Output the [X, Y] coordinate of the center of the cell containing the given text.  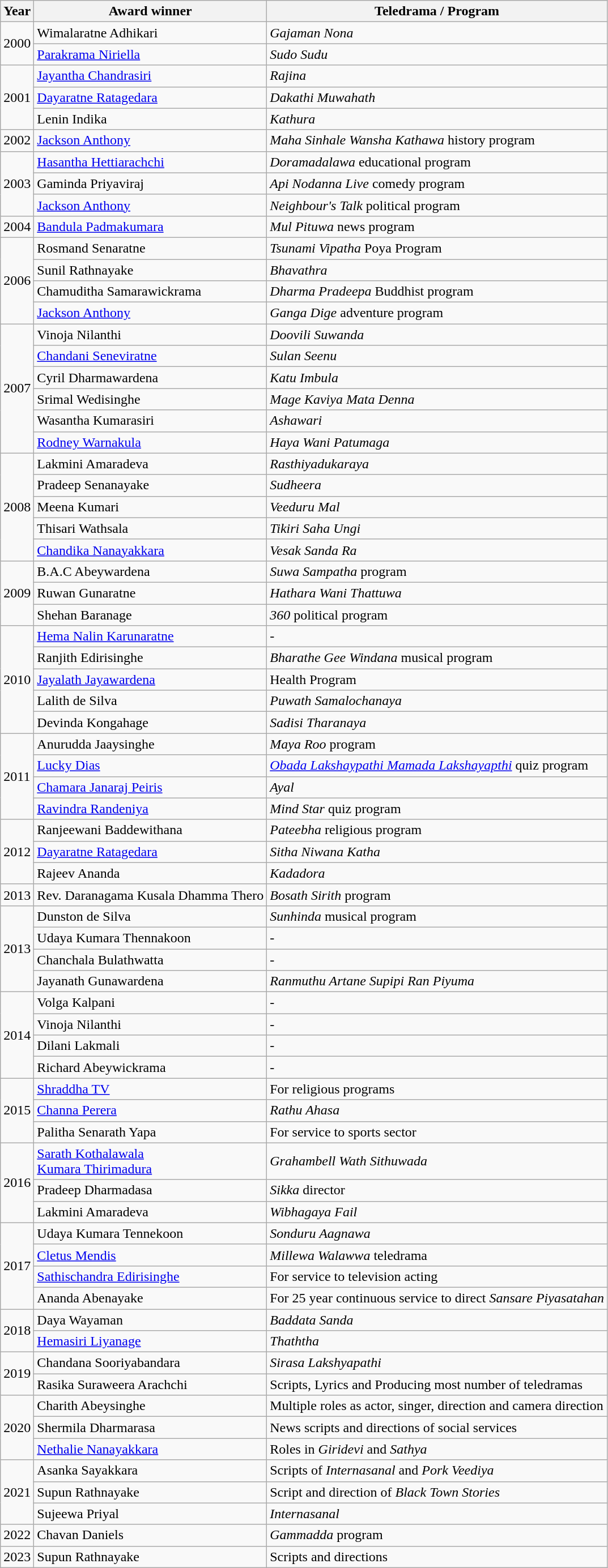
Kadadora [437, 873]
Scripts, Lyrics and Producing most number of teledramas [437, 1385]
Lalith de Silva [151, 701]
Sathischandra Edirisinghe [151, 1276]
Sudo Sudu [437, 54]
2001 [17, 97]
Suwa Sampatha program [437, 571]
2021 [17, 1492]
Sonduru Aagnawa [437, 1233]
Meena Kumari [151, 507]
2014 [17, 1035]
Baddata Sanda [437, 1320]
Ganga Dige adventure program [437, 313]
Rathu Ahasa [437, 1110]
Asanka Sayakkara [151, 1471]
Sunhinda musical program [437, 916]
Udaya Kumara Tennekoon [151, 1233]
Year [17, 11]
For service to sports sector [437, 1132]
Rajeev Ananda [151, 873]
Ranjeewani Baddewithana [151, 830]
Hemasiri Liyanage [151, 1341]
Mul Pituwa news program [437, 227]
Doramadalawa educational program [437, 162]
Rasthiyadukaraya [437, 464]
Thisari Wathsala [151, 528]
2015 [17, 1110]
2010 [17, 680]
Sarath Kothalawala Kumara Thirimadura [151, 1161]
For service to television acting [437, 1276]
Puwath Samalochanaya [437, 701]
Multiple roles as actor, singer, direction and camera direction [437, 1406]
Sujeewa Priyal [151, 1514]
Shehan Baranage [151, 614]
2017 [17, 1266]
Channa Perera [151, 1110]
Anurudda Jaaysinghe [151, 744]
2020 [17, 1428]
Tikiri Saha Ungi [437, 528]
Scripts of Internasanal and Pork Veediya [437, 1471]
2000 [17, 44]
Lenin Indika [151, 119]
Pradeep Dharmadasa [151, 1190]
2004 [17, 227]
Gammadda program [437, 1535]
2022 [17, 1535]
2008 [17, 507]
Millewa Walawwa teledrama [437, 1255]
Daya Wayaman [151, 1320]
Maya Roo program [437, 744]
Award winner [151, 11]
Hathara Wani Thattuwa [437, 593]
360 political program [437, 614]
Chandani Seneviratne [151, 356]
Teledrama / Program [437, 11]
Tsunami Vipatha Poya Program [437, 248]
For religious programs [437, 1089]
Wimalaratne Adhikari [151, 33]
Hasantha Hettiarachchi [151, 162]
Parakrama Niriella [151, 54]
Chamuditha Samarawickrama [151, 292]
Sikka director [437, 1190]
Ayal [437, 787]
For 25 year continuous service to direct Sansare Piyasatahan [437, 1298]
Srimal Wedisinghe [151, 399]
Chandana Sooriyabandara [151, 1363]
Ananda Abenayake [151, 1298]
Rajina [437, 76]
Sirasa Lakshyapathi [437, 1363]
Ruwan Gunaratne [151, 593]
Charith Abeysinghe [151, 1406]
Shermila Dharmarasa [151, 1428]
Ranmuthu Artane Supipi Ran Piyuma [437, 981]
Rev. Daranagama Kusala Dhamma Thero [151, 895]
Sulan Seenu [437, 356]
Sudheera [437, 485]
Neighbour's Talk political program [437, 205]
Rosmand Senaratne [151, 248]
Bhavathra [437, 270]
Script and direction of Black Town Stories [437, 1492]
Wibhagaya Fail [437, 1212]
Rasika Suraweera Arachchi [151, 1385]
2011 [17, 776]
Nethalie Nanayakkara [151, 1449]
Pradeep Senanayake [151, 485]
2007 [17, 388]
Veeduru Mal [437, 507]
2009 [17, 593]
Richard Abeywickrama [151, 1067]
Roles in Giridevi and Sathya [437, 1449]
Chanchala Bulathwatta [151, 960]
2003 [17, 183]
Bandula Padmakumara [151, 227]
Gaminda Priyaviraj [151, 183]
Devinda Kongahage [151, 723]
2006 [17, 280]
Bharathe Gee Windana musical program [437, 658]
Jayalath Jayawardena [151, 680]
Udaya Kumara Thennakoon [151, 938]
Mage Kaviya Mata Denna [437, 399]
Lucky Dias [151, 766]
Cyril Dharmawardena [151, 378]
Katu Imbula [437, 378]
Chamara Janaraj Peiris [151, 787]
Bosath Sirith program [437, 895]
Obada Lakshaypathi Mamada Lakshayapthi quiz program [437, 766]
Thaththa [437, 1341]
Api Nodanna Live comedy program [437, 183]
Ravindra Randeniya [151, 809]
B.A.C Abeywardena [151, 571]
Wasantha Kumarasiri [151, 421]
2016 [17, 1182]
Haya Wani Patumaga [437, 442]
Doovili Suwanda [437, 335]
Sadisi Tharanaya [437, 723]
Health Program [437, 680]
Scripts and directions [437, 1557]
Sitha Niwana Katha [437, 852]
Gajaman Nona [437, 33]
2023 [17, 1557]
Shraddha TV [151, 1089]
Pateebha religious program [437, 830]
Volga Kalpani [151, 1003]
News scripts and directions of social services [437, 1428]
Chavan Daniels [151, 1535]
2018 [17, 1331]
Ashawari [437, 421]
Dharma Pradeepa Buddhist program [437, 292]
2019 [17, 1374]
Ranjith Edirisinghe [151, 658]
Dunston de Silva [151, 916]
Vesak Sanda Ra [437, 550]
Rodney Warnakula [151, 442]
2012 [17, 852]
Hema Nalin Karunaratne [151, 636]
Internasanal [437, 1514]
Dakathi Muwahath [437, 97]
Maha Sinhale Wansha Kathawa history program [437, 140]
Jayanath Gunawardena [151, 981]
Jayantha Chandrasiri [151, 76]
Sunil Rathnayake [151, 270]
Chandika Nanayakkara [151, 550]
Dilani Lakmali [151, 1046]
Palitha Senarath Yapa [151, 1132]
Mind Star quiz program [437, 809]
Grahambell Wath Sithuwada [437, 1161]
2002 [17, 140]
Kathura [437, 119]
Cletus Mendis [151, 1255]
